Identify which cell holds the provided text, then report its (x, y) central coordinate. 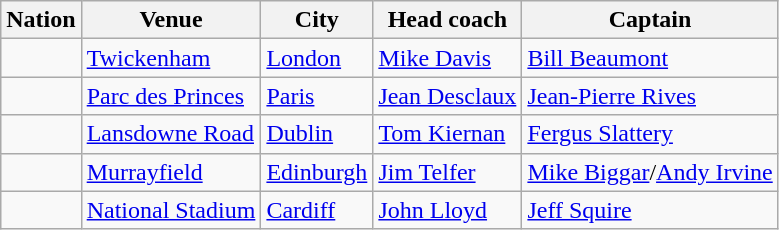
Mike Biggar/Andy Irvine (650, 172)
Jeff Squire (650, 210)
Cardiff (317, 210)
Paris (317, 96)
Twickenham (171, 58)
Parc des Princes (171, 96)
Head coach (448, 20)
Bill Beaumont (650, 58)
Venue (171, 20)
National Stadium (171, 210)
Mike Davis (448, 58)
Lansdowne Road (171, 134)
Jean-Pierre Rives (650, 96)
Captain (650, 20)
London (317, 58)
Dublin (317, 134)
City (317, 20)
Murrayfield (171, 172)
Edinburgh (317, 172)
Jean Desclaux (448, 96)
John Lloyd (448, 210)
Fergus Slattery (650, 134)
Jim Telfer (448, 172)
Tom Kiernan (448, 134)
Nation (41, 20)
